Extract the [x, y] coordinate from the center of the cell holding the provided text.  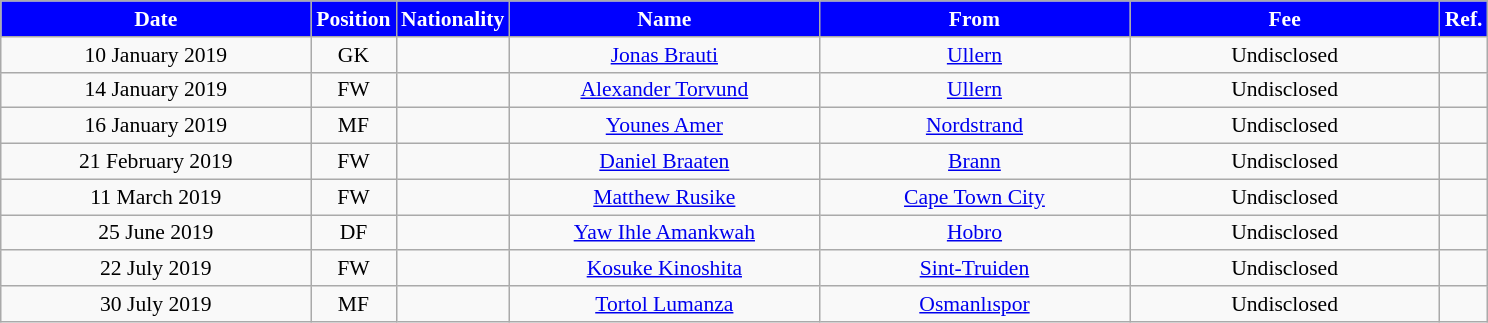
16 January 2019 [156, 126]
Osmanlıspor [974, 304]
10 January 2019 [156, 55]
14 January 2019 [156, 90]
Ref. [1464, 19]
Matthew Rusike [664, 197]
Cape Town City [974, 197]
From [974, 19]
11 March 2019 [156, 197]
25 June 2019 [156, 233]
Sint-Truiden [974, 269]
21 February 2019 [156, 162]
Hobro [974, 233]
Fee [1285, 19]
Yaw Ihle Amankwah [664, 233]
Nordstrand [974, 126]
Nationality [452, 19]
Daniel Braaten [664, 162]
GK [354, 55]
30 July 2019 [156, 304]
Kosuke Kinoshita [664, 269]
Name [664, 19]
Date [156, 19]
22 July 2019 [156, 269]
Tortol Lumanza [664, 304]
Position [354, 19]
Younes Amer [664, 126]
DF [354, 233]
Jonas Brauti [664, 55]
Brann [974, 162]
Alexander Torvund [664, 90]
